Scan for the cell matching the given text and deliver its [X, Y] coordinate at center. 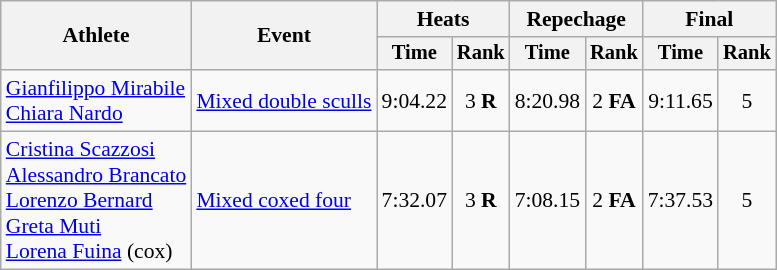
7:32.07 [414, 201]
8:20.98 [548, 100]
9:04.22 [414, 100]
Event [284, 36]
Final [710, 19]
Repechage [576, 19]
Heats [444, 19]
9:11.65 [680, 100]
Mixed double sculls [284, 100]
7:08.15 [548, 201]
Mixed coxed four [284, 201]
Athlete [96, 36]
7:37.53 [680, 201]
Cristina ScazzosiAlessandro BrancatoLorenzo BernardGreta MutiLorena Fuina (cox) [96, 201]
Gianfilippo MirabileChiara Nardo [96, 100]
